Find where the given text appears and provide that cell's center as [X, Y] coordinate. 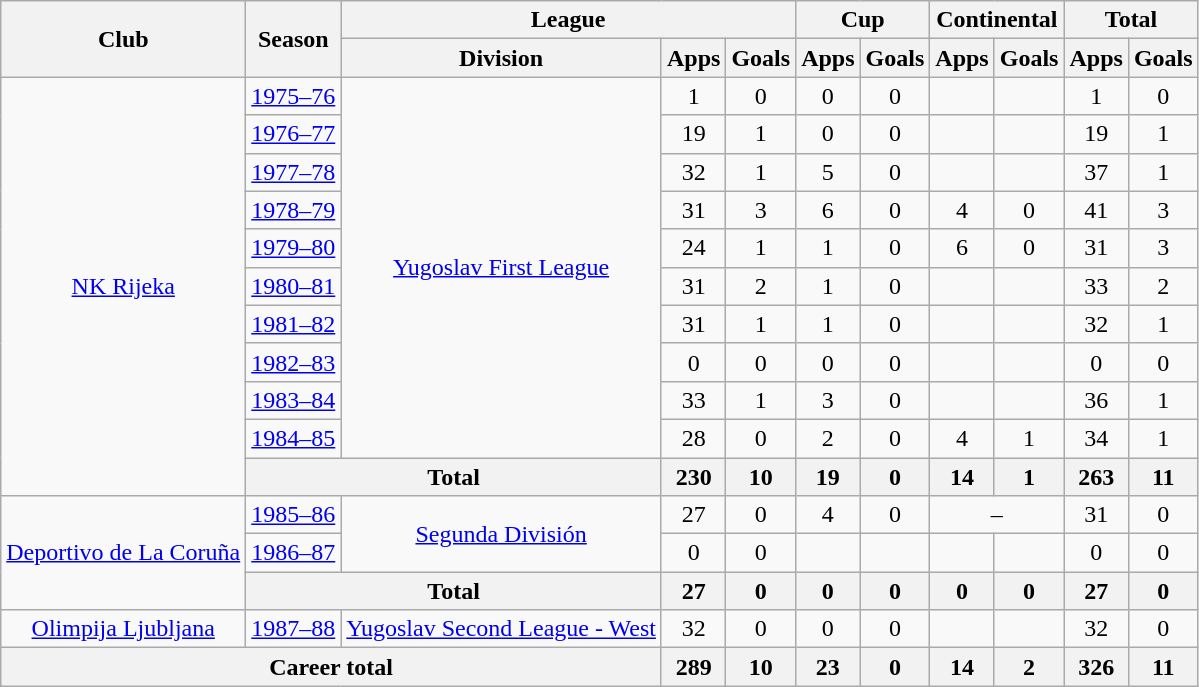
Yugoslav Second League - West [502, 629]
1987–88 [294, 629]
1980–81 [294, 286]
24 [693, 248]
Club [124, 39]
NK Rijeka [124, 286]
1986–87 [294, 553]
230 [693, 477]
1981–82 [294, 324]
37 [1096, 172]
Career total [332, 667]
– [997, 515]
23 [828, 667]
34 [1096, 438]
1976–77 [294, 134]
Deportivo de La Coruña [124, 553]
263 [1096, 477]
Olimpija Ljubljana [124, 629]
Segunda División [502, 534]
1975–76 [294, 96]
5 [828, 172]
289 [693, 667]
Cup [863, 20]
Yugoslav First League [502, 268]
Division [502, 58]
326 [1096, 667]
1983–84 [294, 400]
League [568, 20]
1982–83 [294, 362]
Season [294, 39]
1978–79 [294, 210]
1977–78 [294, 172]
41 [1096, 210]
1985–86 [294, 515]
28 [693, 438]
36 [1096, 400]
Continental [997, 20]
1979–80 [294, 248]
1984–85 [294, 438]
